Detect which cell encompasses the target text, then output its (x, y) center coordinate. 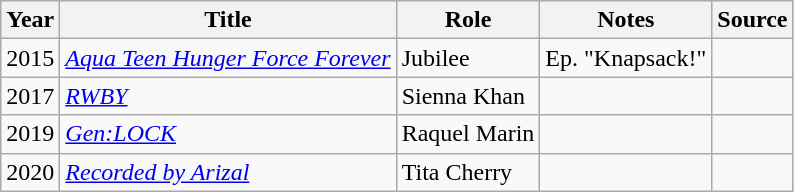
Sienna Khan (468, 96)
Raquel Marin (468, 134)
Recorded by Arizal (228, 172)
2017 (30, 96)
Aqua Teen Hunger Force Forever (228, 58)
Jubilee (468, 58)
Source (752, 20)
2015 (30, 58)
Year (30, 20)
Tita Cherry (468, 172)
Role (468, 20)
Ep. "Knapsack!" (626, 58)
Title (228, 20)
RWBY (228, 96)
2020 (30, 172)
2019 (30, 134)
Notes (626, 20)
Gen:LOCK (228, 134)
